Scan for the cell matching the given text and deliver its [x, y] coordinate at center. 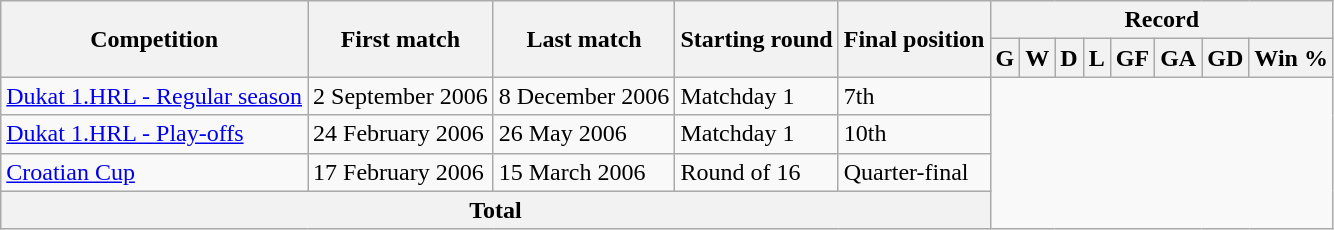
L [1096, 58]
GF [1132, 58]
Starting round [756, 39]
8 December 2006 [584, 96]
15 March 2006 [584, 172]
17 February 2006 [401, 172]
24 February 2006 [401, 134]
Final position [914, 39]
Croatian Cup [154, 172]
2 September 2006 [401, 96]
Round of 16 [756, 172]
7th [914, 96]
Record [1162, 20]
D [1069, 58]
Competition [154, 39]
Win % [1292, 58]
W [1038, 58]
Dukat 1.HRL - Play-offs [154, 134]
G [1005, 58]
Quarter-final [914, 172]
Last match [584, 39]
Dukat 1.HRL - Regular season [154, 96]
GD [1226, 58]
GA [1178, 58]
First match [401, 39]
10th [914, 134]
26 May 2006 [584, 134]
Total [496, 210]
